Return (x, y) of the center of cell containing provided text 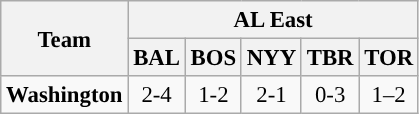
Washington (64, 95)
2-4 (156, 95)
BOS (213, 58)
2-1 (271, 95)
TOR (389, 58)
1–2 (389, 95)
0-3 (330, 95)
NYY (271, 58)
AL East (274, 20)
Team (64, 38)
BAL (156, 58)
TBR (330, 58)
1-2 (213, 95)
